Return [X, Y] of the center of cell containing provided text 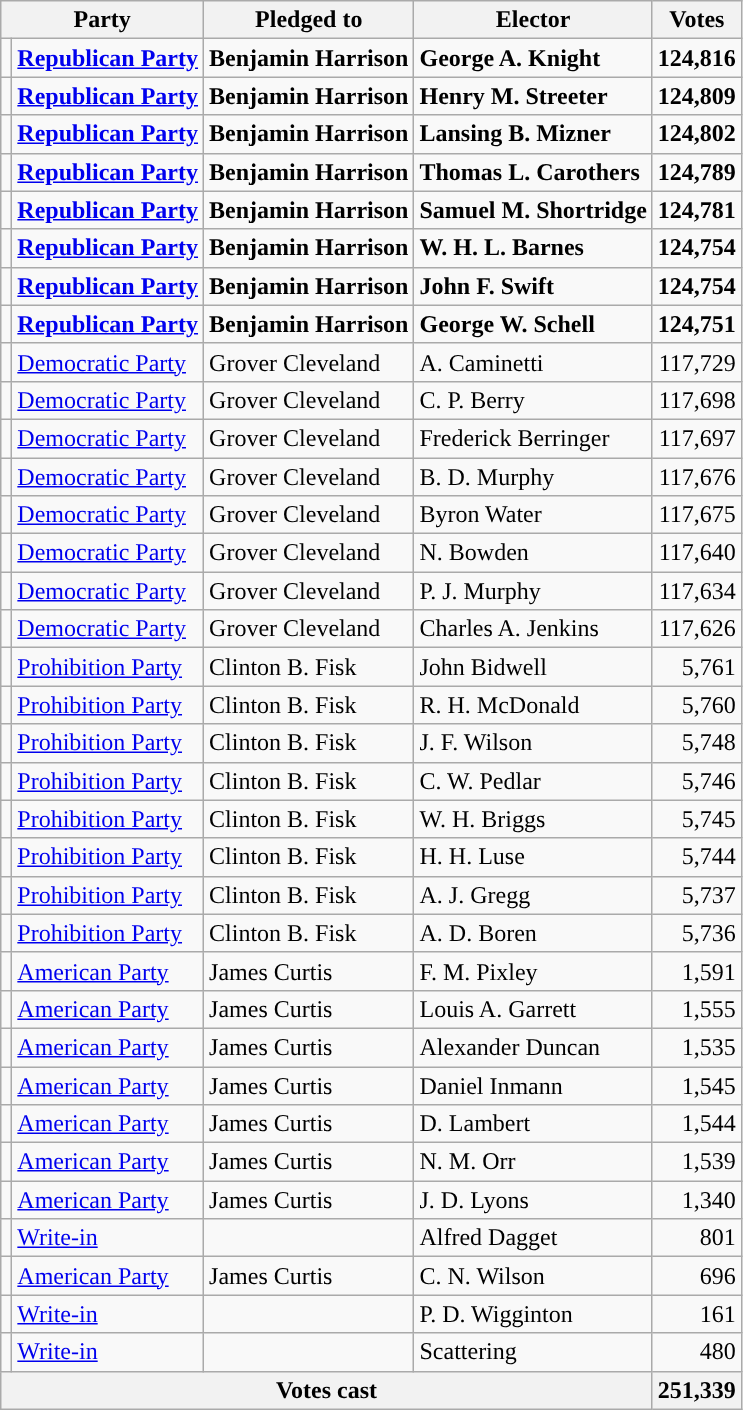
1,545 [696, 1085]
Frederick Berringer [533, 438]
C. P. Berry [533, 400]
1,591 [696, 971]
124,751 [696, 324]
117,626 [696, 629]
1,535 [696, 1047]
801 [696, 1238]
161 [696, 1314]
124,816 [696, 58]
N. M. Orr [533, 1162]
5,761 [696, 667]
117,729 [696, 362]
John F. Swift [533, 286]
Alexander Duncan [533, 1047]
5,744 [696, 857]
117,675 [696, 515]
A. Caminetti [533, 362]
1,539 [696, 1162]
Charles A. Jenkins [533, 629]
5,760 [696, 705]
Byron Water [533, 515]
W. H. Briggs [533, 819]
Votes cast [327, 1390]
124,802 [696, 134]
5,745 [696, 819]
Alfred Dagget [533, 1238]
Scattering [533, 1352]
696 [696, 1276]
A. D. Boren [533, 933]
Louis A. Garrett [533, 1009]
Lansing B. Mizner [533, 134]
Elector [533, 20]
J. D. Lyons [533, 1200]
Daniel Inmann [533, 1085]
R. H. McDonald [533, 705]
John Bidwell [533, 667]
124,809 [696, 96]
117,698 [696, 400]
W. H. L. Barnes [533, 248]
Thomas L. Carothers [533, 172]
5,746 [696, 781]
F. M. Pixley [533, 971]
D. Lambert [533, 1124]
H. H. Luse [533, 857]
117,676 [696, 477]
117,640 [696, 553]
P. D. Wigginton [533, 1314]
J. F. Wilson [533, 743]
480 [696, 1352]
5,736 [696, 933]
C. W. Pedlar [533, 781]
5,737 [696, 895]
B. D. Murphy [533, 477]
N. Bowden [533, 553]
124,781 [696, 210]
117,634 [696, 591]
251,339 [696, 1390]
Henry M. Streeter [533, 96]
Votes [696, 20]
C. N. Wilson [533, 1276]
1,555 [696, 1009]
A. J. Gregg [533, 895]
George A. Knight [533, 58]
5,748 [696, 743]
Party [102, 20]
Samuel M. Shortridge [533, 210]
George W. Schell [533, 324]
P. J. Murphy [533, 591]
1,340 [696, 1200]
Pledged to [309, 20]
117,697 [696, 438]
1,544 [696, 1124]
124,789 [696, 172]
